Output the [X, Y] coordinate of the center of the cell containing the given text.  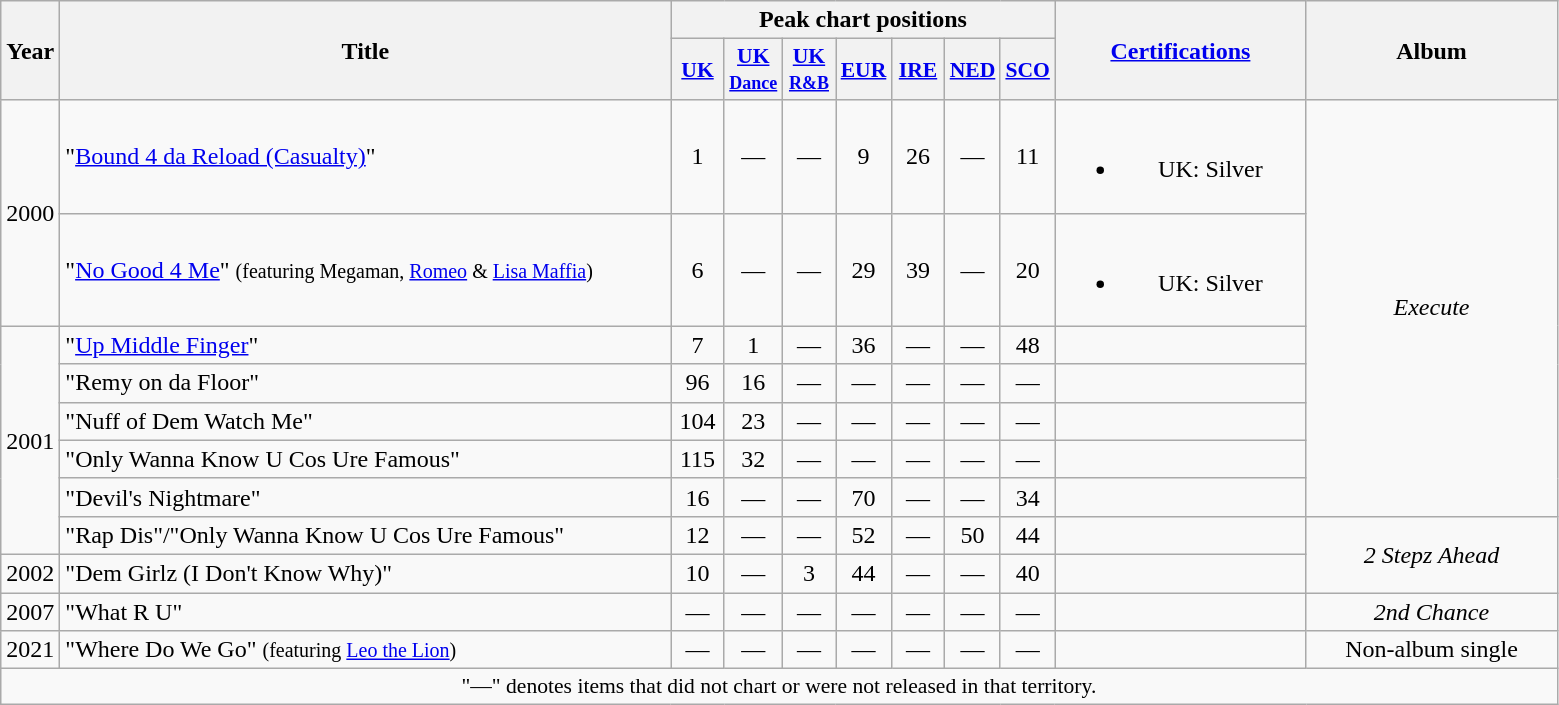
UKR&B [808, 70]
"What R U" [366, 611]
IRE [918, 70]
2007 [30, 611]
23 [753, 421]
2000 [30, 213]
Year [30, 50]
"—" denotes items that did not chart or were not released in that territory. [779, 687]
"No Good 4 Me" (featuring Megaman, Romeo & Lisa Maffia) [366, 270]
2002 [30, 573]
3 [808, 573]
"Remy on da Floor" [366, 383]
96 [698, 383]
NED [973, 70]
39 [918, 270]
115 [698, 459]
2nd Chance [1432, 611]
50 [973, 535]
"Up Middle Finger" [366, 345]
EUR [864, 70]
104 [698, 421]
40 [1028, 573]
20 [1028, 270]
"Rap Dis"/"Only Wanna Know U Cos Ure Famous" [366, 535]
2001 [30, 440]
"Devil's Nightmare" [366, 497]
Album [1432, 50]
Peak chart positions [863, 20]
26 [918, 156]
70 [864, 497]
Certifications [1180, 50]
SCO [1028, 70]
"Nuff of Dem Watch Me" [366, 421]
7 [698, 345]
34 [1028, 497]
29 [864, 270]
32 [753, 459]
"Only Wanna Know U Cos Ure Famous" [366, 459]
2021 [30, 650]
"Where Do We Go" (featuring Leo the Lion) [366, 650]
11 [1028, 156]
Execute [1432, 308]
36 [864, 345]
52 [864, 535]
10 [698, 573]
6 [698, 270]
"Bound 4 da Reload (Casualty)" [366, 156]
12 [698, 535]
UKDance [753, 70]
Title [366, 50]
9 [864, 156]
"Dem Girlz (I Don't Know Why)" [366, 573]
48 [1028, 345]
UK [698, 70]
2 Stepz Ahead [1432, 554]
Non-album single [1432, 650]
